Search for the cell housing the specified text and yield its [X, Y] center coordinate. 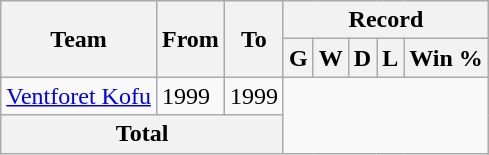
Record [386, 20]
L [390, 58]
W [330, 58]
Ventforet Kofu [79, 96]
Team [79, 39]
G [298, 58]
Win % [446, 58]
Total [142, 134]
From [190, 39]
To [254, 39]
D [362, 58]
